Search for the cell housing the specified text and yield its (X, Y) center coordinate. 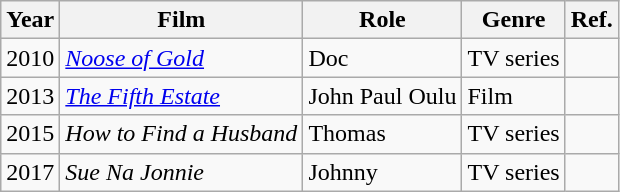
Thomas (382, 134)
How to Find a Husband (182, 134)
2010 (30, 58)
Year (30, 20)
2017 (30, 172)
Noose of Gold (182, 58)
Genre (514, 20)
The Fifth Estate (182, 96)
Doc (382, 58)
2013 (30, 96)
Ref. (592, 20)
John Paul Oulu (382, 96)
Johnny (382, 172)
2015 (30, 134)
Sue Na Jonnie (182, 172)
Role (382, 20)
